Find where the given text appears and provide that cell's center as [x, y] coordinate. 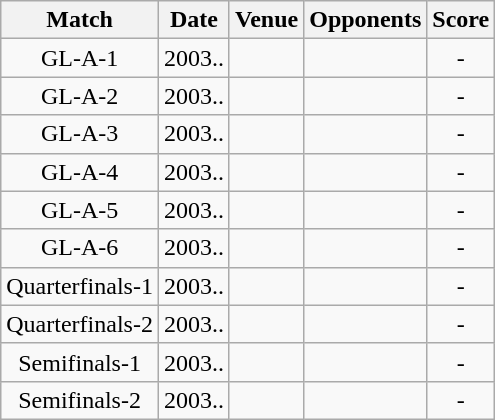
Quarterfinals-1 [80, 286]
Match [80, 20]
GL-A-3 [80, 134]
GL-A-1 [80, 58]
Semifinals-1 [80, 362]
GL-A-4 [80, 172]
Quarterfinals-2 [80, 324]
GL-A-2 [80, 96]
GL-A-6 [80, 248]
Date [194, 20]
Opponents [366, 20]
Venue [266, 20]
Score [461, 20]
GL-A-5 [80, 210]
Semifinals-2 [80, 400]
